Locate the cell with the specified text and output its [X, Y] center coordinate. 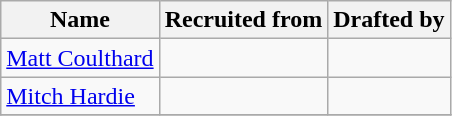
Mitch Hardie [80, 96]
Drafted by [389, 20]
Matt Coulthard [80, 58]
Recruited from [244, 20]
Name [80, 20]
